Find where the given text appears and provide that cell's center as (X, Y) coordinate. 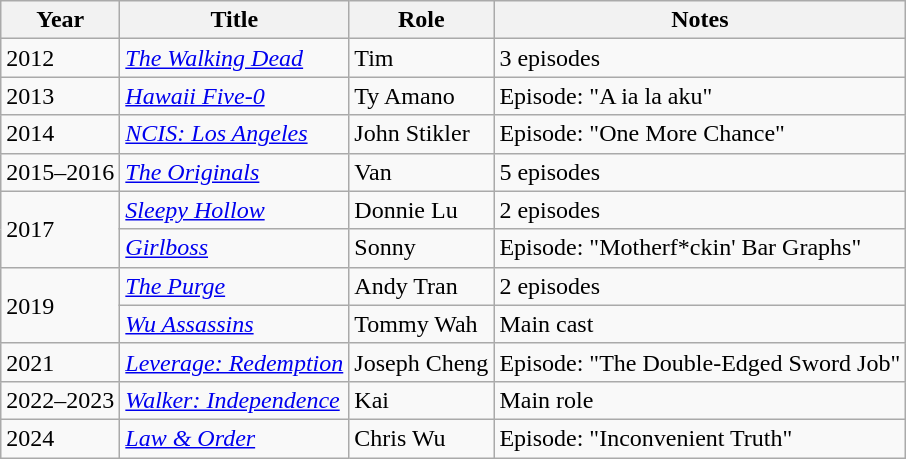
Donnie Lu (422, 210)
The Originals (234, 172)
The Walking Dead (234, 58)
John Stikler (422, 134)
Hawaii Five-0 (234, 96)
Episode: "Motherf*ckin' Bar Graphs" (700, 248)
Wu Assassins (234, 324)
Episode: "The Double-Edged Sword Job" (700, 362)
Joseph Cheng (422, 362)
Ty Amano (422, 96)
NCIS: Los Angeles (234, 134)
The Purge (234, 286)
Episode: "Inconvenient Truth" (700, 438)
2013 (60, 96)
Walker: Independence (234, 400)
Role (422, 20)
Van (422, 172)
2017 (60, 229)
Main role (700, 400)
Tommy Wah (422, 324)
Leverage: Redemption (234, 362)
Girlboss (234, 248)
2019 (60, 305)
2022–2023 (60, 400)
Chris Wu (422, 438)
Kai (422, 400)
2021 (60, 362)
Sleepy Hollow (234, 210)
Year (60, 20)
2024 (60, 438)
Title (234, 20)
Andy Tran (422, 286)
Law & Order (234, 438)
2014 (60, 134)
2012 (60, 58)
Episode: "One More Chance" (700, 134)
Notes (700, 20)
Main cast (700, 324)
Sonny (422, 248)
Episode: "A ia la aku" (700, 96)
2015–2016 (60, 172)
3 episodes (700, 58)
5 episodes (700, 172)
Tim (422, 58)
